From the cell containing the given text, extract its center point as (x, y) coordinate. 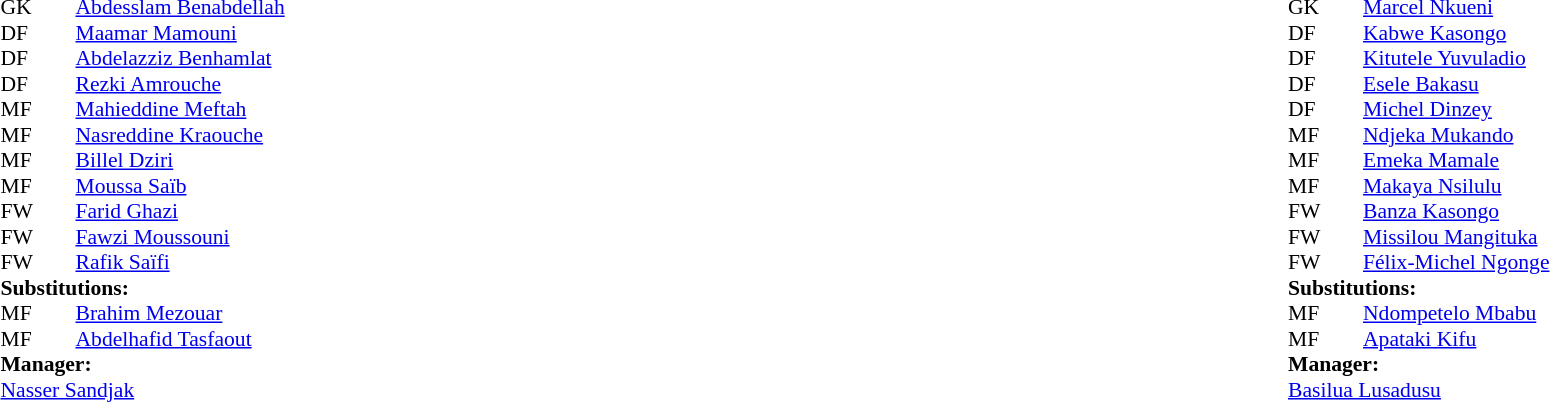
Moussa Saïb (180, 186)
Brahim Mezouar (180, 313)
Michel Dinzey (1456, 109)
Mahieddine Meftah (180, 109)
Fawzi Moussouni (180, 237)
Apataki Kifu (1456, 339)
Farid Ghazi (180, 211)
Abdelhafid Tasfaout (180, 339)
Maamar Mamouni (180, 33)
Félix-Michel Ngonge (1456, 263)
Missilou Mangituka (1456, 237)
Ndjeka Mukando (1456, 135)
Billel Dziri (180, 161)
Banza Kasongo (1456, 211)
Kabwe Kasongo (1456, 33)
Emeka Mamale (1456, 161)
Rezki Amrouche (180, 84)
Makaya Nsilulu (1456, 186)
Nasreddine Kraouche (180, 135)
Ndompetelo Mbabu (1456, 313)
Esele Bakasu (1456, 84)
Abdelazziz Benhamlat (180, 59)
Rafik Saïfi (180, 263)
Kitutele Yuvuladio (1456, 59)
